Detect which cell encompasses the target text, then output its (X, Y) center coordinate. 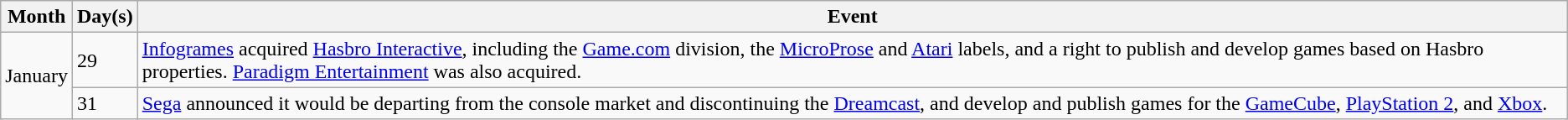
Month (37, 17)
January (37, 76)
29 (105, 60)
31 (105, 103)
Event (853, 17)
Day(s) (105, 17)
